Locate the cell with the specified text and output its [x, y] center coordinate. 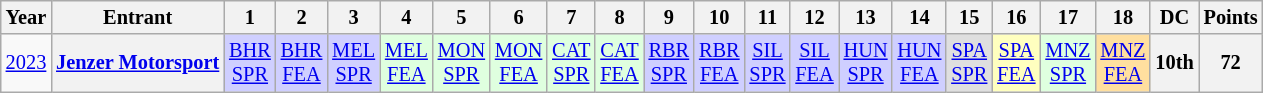
18 [1122, 17]
MONFEA [518, 63]
RBRFEA [719, 63]
SPAFEA [1016, 63]
9 [669, 17]
4 [406, 17]
17 [1068, 17]
8 [619, 17]
MELFEA [406, 63]
MELSPR [354, 63]
HUNFEA [919, 63]
11 [768, 17]
12 [814, 17]
16 [1016, 17]
MNZFEA [1122, 63]
RBRSPR [669, 63]
SILSPR [768, 63]
13 [866, 17]
CATSPR [571, 63]
MONSPR [462, 63]
CATFEA [619, 63]
BHRSPR [250, 63]
15 [969, 17]
2023 [26, 63]
Jenzer Motorsport [138, 63]
SILFEA [814, 63]
Points [1231, 17]
SPASPR [969, 63]
Year [26, 17]
HUNSPR [866, 63]
Entrant [138, 17]
14 [919, 17]
3 [354, 17]
1 [250, 17]
2 [302, 17]
10 [719, 17]
DC [1174, 17]
6 [518, 17]
7 [571, 17]
5 [462, 17]
BHRFEA [302, 63]
10th [1174, 63]
MNZSPR [1068, 63]
72 [1231, 63]
